Find where the given text appears and provide that cell's center as (X, Y) coordinate. 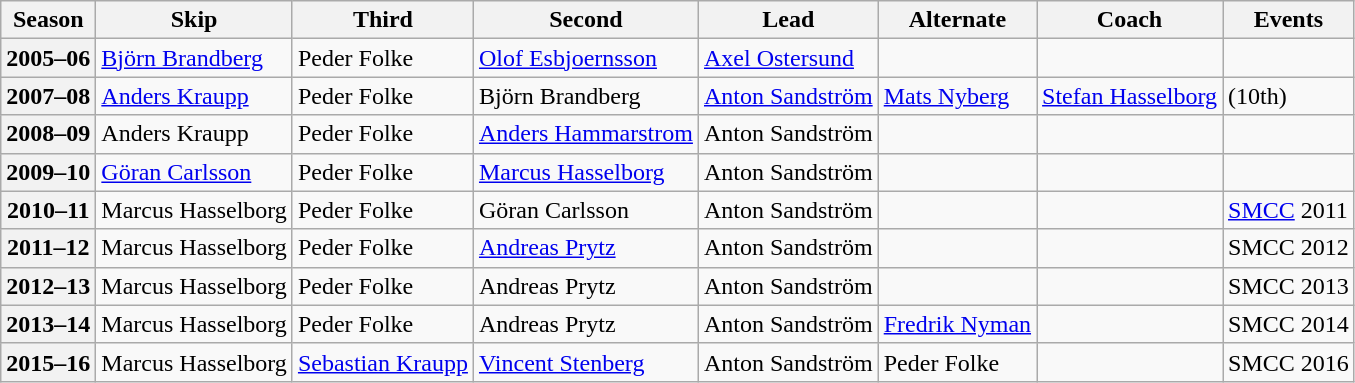
Skip (194, 20)
Lead (788, 20)
Season (48, 20)
Fredrik Nyman (957, 324)
2013–14 (48, 324)
SMCC 2016 (1288, 362)
Stefan Hasselborg (1130, 96)
2005–06 (48, 58)
(10th) (1288, 96)
Events (1288, 20)
Alternate (957, 20)
Coach (1130, 20)
Axel Ostersund (788, 58)
Sebastian Kraupp (382, 362)
2008–09 (48, 134)
2011–12 (48, 248)
Second (586, 20)
Vincent Stenberg (586, 362)
2007–08 (48, 96)
Third (382, 20)
2010–11 (48, 210)
Olof Esbjoernsson (586, 58)
SMCC 2014 (1288, 324)
2015–16 (48, 362)
Mats Nyberg (957, 96)
Anders Hammarstrom (586, 134)
SMCC 2012 (1288, 248)
SMCC 2013 (1288, 286)
2012–13 (48, 286)
2009–10 (48, 172)
SMCC 2011 (1288, 210)
